Provide the [x, y] coordinate of the cell's center where the given text is located.  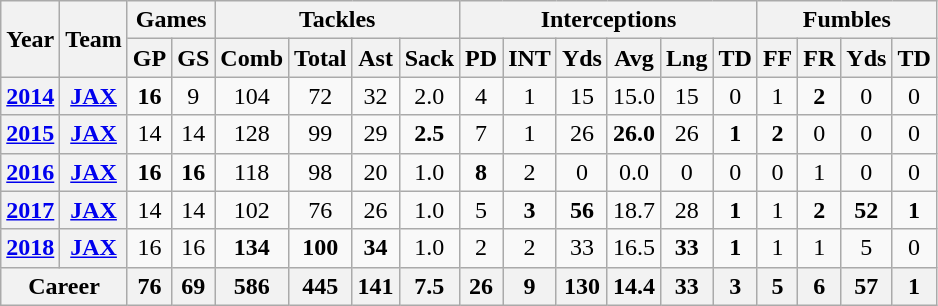
32 [376, 96]
141 [376, 286]
99 [321, 134]
2018 [30, 248]
2017 [30, 210]
Year [30, 39]
Team [94, 39]
Career [64, 286]
118 [252, 172]
18.7 [634, 210]
72 [321, 96]
128 [252, 134]
Games [170, 20]
FF [777, 58]
Ast [376, 58]
14.4 [634, 286]
28 [687, 210]
16.5 [634, 248]
2.0 [429, 96]
GS [194, 58]
34 [376, 248]
0.0 [634, 172]
4 [482, 96]
2.5 [429, 134]
586 [252, 286]
102 [252, 210]
100 [321, 248]
2016 [30, 172]
FR [820, 58]
57 [866, 286]
69 [194, 286]
Total [321, 58]
Sack [429, 58]
7 [482, 134]
20 [376, 172]
52 [866, 210]
Comb [252, 58]
56 [582, 210]
8 [482, 172]
15.0 [634, 96]
6 [820, 286]
PD [482, 58]
Interceptions [609, 20]
INT [530, 58]
130 [582, 286]
Tackles [338, 20]
29 [376, 134]
Avg [634, 58]
2015 [30, 134]
26.0 [634, 134]
Fumbles [846, 20]
GP [149, 58]
2014 [30, 96]
104 [252, 96]
134 [252, 248]
Lng [687, 58]
98 [321, 172]
7.5 [429, 286]
445 [321, 286]
